Locate the cell with the specified text and output its [X, Y] center coordinate. 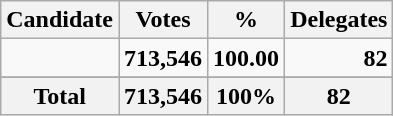
% [246, 20]
Votes [162, 20]
Delegates [339, 20]
100% [246, 96]
Total [60, 96]
Candidate [60, 20]
100.00 [246, 58]
